Identify which cell holds the provided text, then report its (X, Y) central coordinate. 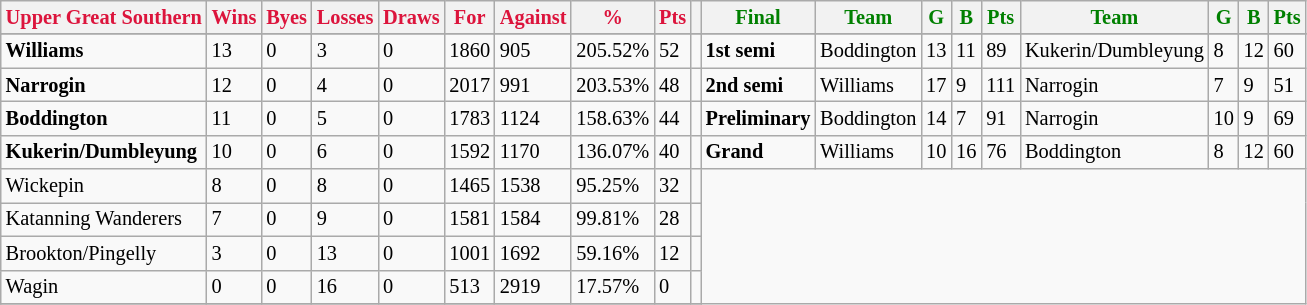
6 (345, 152)
2nd semi (758, 85)
17 (936, 85)
28 (672, 219)
Byes (286, 17)
1124 (534, 118)
2919 (534, 287)
89 (1000, 51)
Wins (234, 17)
1538 (534, 186)
Wagin (104, 287)
% (612, 17)
52 (672, 51)
1584 (534, 219)
Grand (758, 152)
Losses (345, 17)
59.16% (612, 253)
91 (1000, 118)
1170 (534, 152)
4 (345, 85)
Preliminary (758, 118)
For (469, 17)
1st semi (758, 51)
44 (672, 118)
Upper Great Southern (104, 17)
48 (672, 85)
17.57% (612, 287)
2017 (469, 85)
1581 (469, 219)
5 (345, 118)
Brookton/Pingelly (104, 253)
111 (1000, 85)
136.07% (612, 152)
203.53% (612, 85)
69 (1288, 118)
Katanning Wanderers (104, 219)
Draws (411, 17)
158.63% (612, 118)
1592 (469, 152)
Wickepin (104, 186)
991 (534, 85)
1465 (469, 186)
205.52% (612, 51)
1860 (469, 51)
905 (534, 51)
Final (758, 17)
Against (534, 17)
1001 (469, 253)
1783 (469, 118)
32 (672, 186)
51 (1288, 85)
76 (1000, 152)
1692 (534, 253)
40 (672, 152)
99.81% (612, 219)
14 (936, 118)
95.25% (612, 186)
513 (469, 287)
